Extract the [x, y] coordinate from the center of the cell holding the provided text.  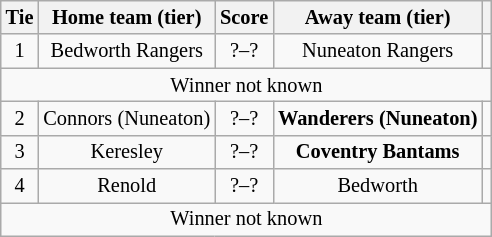
Tie [20, 17]
2 [20, 118]
Bedworth [378, 186]
Wanderers (Nuneaton) [378, 118]
Home team (tier) [126, 17]
Score [244, 17]
Connors (Nuneaton) [126, 118]
Away team (tier) [378, 17]
Coventry Bantams [378, 152]
Keresley [126, 152]
Renold [126, 186]
Bedworth Rangers [126, 51]
1 [20, 51]
4 [20, 186]
Nuneaton Rangers [378, 51]
3 [20, 152]
